Find where the given text appears and provide that cell's center as (x, y) coordinate. 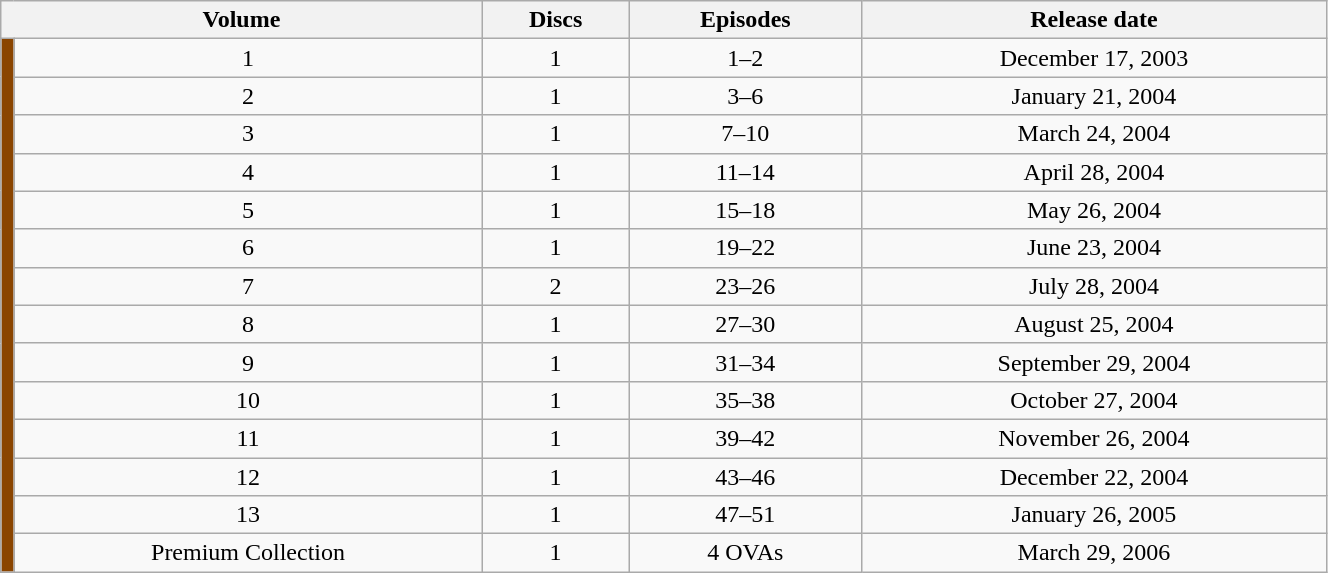
9 (248, 362)
3–6 (745, 96)
5 (248, 210)
8 (248, 324)
11–14 (745, 172)
23–26 (745, 286)
7 (248, 286)
August 25, 2004 (1094, 324)
4 (248, 172)
December 17, 2003 (1094, 58)
43–46 (745, 477)
11 (248, 438)
June 23, 2004 (1094, 248)
December 22, 2004 (1094, 477)
19–22 (745, 248)
6 (248, 248)
4 OVAs (745, 553)
47–51 (745, 515)
27–30 (745, 324)
3 (248, 134)
15–18 (745, 210)
10 (248, 400)
31–34 (745, 362)
35–38 (745, 400)
July 28, 2004 (1094, 286)
Premium Collection (248, 553)
March 29, 2006 (1094, 553)
April 28, 2004 (1094, 172)
January 21, 2004 (1094, 96)
January 26, 2005 (1094, 515)
12 (248, 477)
Release date (1094, 20)
1–2 (745, 58)
Episodes (745, 20)
September 29, 2004 (1094, 362)
Discs (556, 20)
7–10 (745, 134)
Volume (242, 20)
March 24, 2004 (1094, 134)
13 (248, 515)
November 26, 2004 (1094, 438)
October 27, 2004 (1094, 400)
May 26, 2004 (1094, 210)
39–42 (745, 438)
